Determine the [X, Y] coordinate at the center of the cell enclosing the given text.  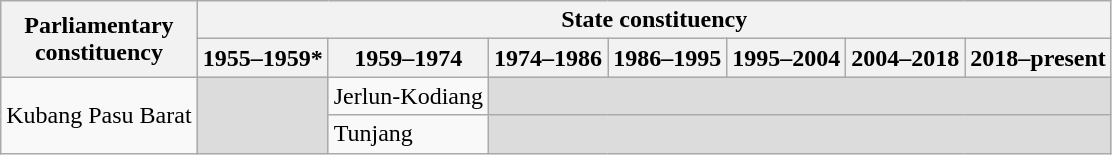
1955–1959* [262, 58]
1974–1986 [548, 58]
Parliamentaryconstituency [99, 39]
1959–1974 [408, 58]
Kubang Pasu Barat [99, 115]
2004–2018 [906, 58]
Jerlun-Kodiang [408, 96]
1995–2004 [786, 58]
2018–present [1038, 58]
1986–1995 [668, 58]
Tunjang [408, 134]
State constituency [654, 20]
